Detect which cell encompasses the target text, then output its [x, y] center coordinate. 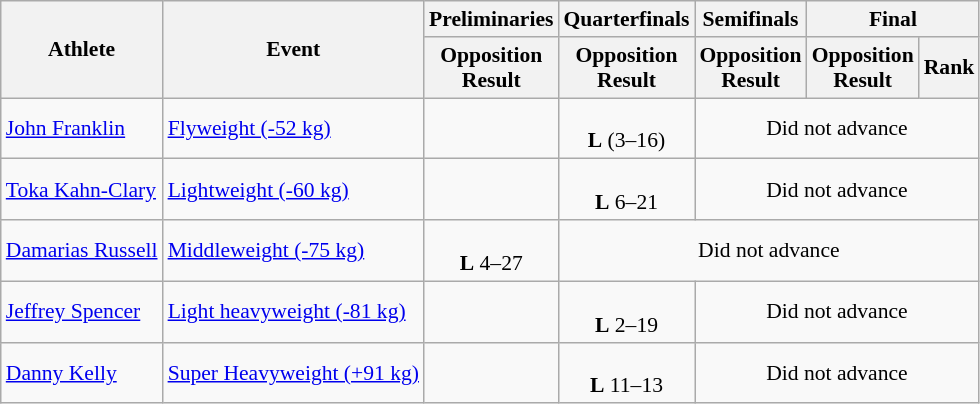
Quarterfinals [626, 19]
Damarias Russell [82, 250]
L 4–27 [491, 250]
L (3–16) [626, 128]
Danny Kelly [82, 372]
Toka Kahn-Clary [82, 190]
Light heavyweight (-81 kg) [294, 312]
Flyweight (-52 kg) [294, 128]
Preliminaries [491, 19]
Middleweight (-75 kg) [294, 250]
Rank [950, 68]
Lightweight (-60 kg) [294, 190]
Semifinals [750, 19]
Event [294, 50]
L 2–19 [626, 312]
Super Heavyweight (+91 kg) [294, 372]
L 11–13 [626, 372]
Final [894, 19]
L 6–21 [626, 190]
Athlete [82, 50]
John Franklin [82, 128]
Jeffrey Spencer [82, 312]
